Search for the cell housing the specified text and yield its [X, Y] center coordinate. 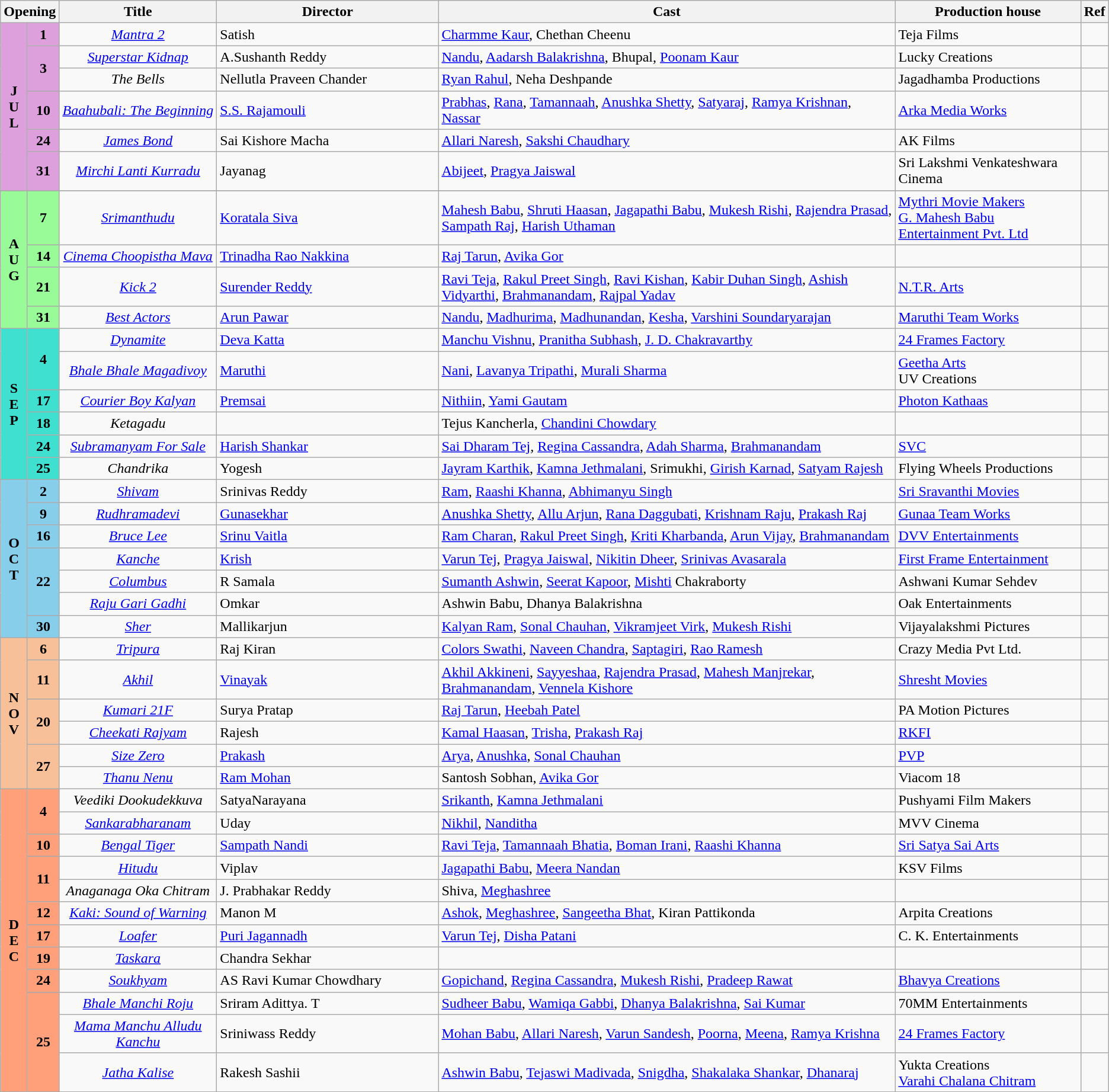
Ryan Rahul, Neha Deshpande [667, 79]
Surya Pratap [328, 710]
Sudheer Babu, Wamiqa Gabbi, Dhanya Balakrishna, Sai Kumar [667, 1003]
Chandra Sekhar [328, 958]
Trinadha Rao Nakkina [328, 256]
The Bells [138, 79]
Bengal Tiger [138, 846]
Courier Boy Kalyan [138, 401]
JUL [14, 107]
Srimanthudu [138, 217]
Sher [138, 626]
Ram, Raashi Khanna, Abhimanyu Singh [667, 491]
Shivam [138, 491]
A.Sushanth Reddy [328, 57]
Hitudu [138, 868]
Maruthi Team Works [988, 317]
Rakesh Sashii [328, 1072]
Raj Tarun, Heebah Patel [667, 710]
Taskara [138, 958]
Lucky Creations [988, 57]
Ashwin Babu, Dhanya Balakrishna [667, 604]
3 [43, 68]
Sai Kishore Macha [328, 140]
PA Motion Pictures [988, 710]
Mohan Babu, Allari Naresh, Varun Sandesh, Poorna, Meena, Ramya Krishna [667, 1033]
Viplav [328, 868]
Manchu Vishnu, Pranitha Subhash, J. D. Chakravarthy [667, 340]
Viacom 18 [988, 778]
Bhavya Creations [988, 981]
Flying Wheels Productions [988, 469]
Rudhramadevi [138, 514]
Koratala Siva [328, 217]
Anaganaga Oka Chitram [138, 891]
Nithiin, Yami Gautam [667, 401]
Ref [1095, 12]
Shresht Movies [988, 679]
Deva Katta [328, 340]
Sumanth Ashwin, Seerat Kapoor, Mishti Chakraborty [667, 581]
2 [43, 491]
Jayanag [328, 171]
N.T.R. Arts [988, 287]
Geetha ArtsUV Creations [988, 370]
Ashwani Kumar Sehdev [988, 581]
Jatha Kalise [138, 1072]
Vinayak [328, 679]
Loafer [138, 936]
Puri Jagannadh [328, 936]
Jayram Karthik, Kamna Jethmalani, Srimukhi, Girish Karnad, Satyam Rajesh [667, 469]
Ketagadu [138, 424]
MVV Cinema [988, 823]
Manon M [328, 913]
7 [43, 217]
Yukta Creations Varahi Chalana Chitram [988, 1072]
Arpita Creations [988, 913]
Premsai [328, 401]
Krish [328, 559]
Charmme Kaur, Chethan Cheenu [667, 34]
Raj Tarun, Avika Gor [667, 256]
Sampath Nandi [328, 846]
SVC [988, 446]
Sri Sravanthi Movies [988, 491]
70MM Entertainments [988, 1003]
Cheekati Rajyam [138, 732]
12 [43, 913]
1 [43, 34]
Harish Shankar [328, 446]
Omkar [328, 604]
Photon Kathaas [988, 401]
Vijayalakshmi Pictures [988, 626]
Pushyami Film Makers [988, 800]
Crazy Media Pvt Ltd. [988, 649]
DVV Entertainments [988, 536]
Mallikarjun [328, 626]
Maruthi [328, 370]
Surender Reddy [328, 287]
Uday [328, 823]
Teja Films [988, 34]
Columbus [138, 581]
Srikanth, Kamna Jethmalani [667, 800]
21 [43, 287]
Varun Tej, Disha Patani [667, 936]
Cast [667, 12]
Sriniwass Reddy [328, 1033]
Sri Satya Sai Arts [988, 846]
AK Films [988, 140]
KSV Films [988, 868]
Nani, Lavanya Tripathi, Murali Sharma [667, 370]
Veediki Dookudekkuva [138, 800]
Mantra 2 [138, 34]
Shiva, Meghashree [667, 891]
Sankarabharanam [138, 823]
Tripura [138, 649]
NOV [14, 713]
DEC [14, 941]
9 [43, 514]
Soukhyam [138, 981]
20 [43, 721]
OCT [14, 559]
Jagadhamba Productions [988, 79]
Rajesh [328, 732]
Sri Lakshmi Venkateshwara Cinema [988, 171]
Best Actors [138, 317]
Production house [988, 12]
Superstar Kidnap [138, 57]
16 [43, 536]
Title [138, 12]
Kanche [138, 559]
R Samala [328, 581]
Ravi Teja, Tamannaah Bhatia, Boman Irani, Raashi Khanna [667, 846]
Mirchi Lanti Kurradu [138, 171]
Nellutla Praveen Chander [328, 79]
27 [43, 767]
Ravi Teja, Rakul Preet Singh, Ravi Kishan, Kabir Duhan Singh, Ashish Vidyarthi, Brahmanandam, Rajpal Yadav [667, 287]
Ram Charan, Rakul Preet Singh, Kriti Kharbanda, Arun Vijay, Brahmanandam [667, 536]
30 [43, 626]
Kalyan Ram, Sonal Chauhan, Vikramjeet Virk, Mukesh Rishi [667, 626]
Bruce Lee [138, 536]
Raj Kiran [328, 649]
Tejus Kancherla, Chandini Chowdary [667, 424]
Varun Tej, Pragya Jaiswal, Nikitin Dheer, Srinivas Avasarala [667, 559]
RKFI [988, 732]
Arun Pawar [328, 317]
Santosh Sobhan, Avika Gor [667, 778]
SEP [14, 404]
Prakash [328, 755]
Srinu Vaitla [328, 536]
Gunaa Team Works [988, 514]
Kumari 21F [138, 710]
Anushka Shetty, Allu Arjun, Rana Daggubati, Krishnam Raju, Prakash Raj [667, 514]
Cinema Choopistha Mava [138, 256]
Allari Naresh, Sakshi Chaudhary [667, 140]
6 [43, 649]
Jagapathi Babu, Meera Nandan [667, 868]
Bhale Manchi Roju [138, 1003]
Nikhil, Nanditha [667, 823]
Mama Manchu Alludu Kanchu [138, 1033]
Satish [328, 34]
Ashwin Babu, Tejaswi Madivada, Snigdha, Shakalaka Shankar, Dhanaraj [667, 1072]
Mythri Movie MakersG. Mahesh Babu Entertainment Pvt. Ltd [988, 217]
14 [43, 256]
C. K. Entertainments [988, 936]
Bhale Bhale Magadivoy [138, 370]
Size Zero [138, 755]
J. Prabhakar Reddy [328, 891]
S.S. Rajamouli [328, 110]
Nandu, Madhurima, Madhunandan, Kesha, Varshini Soundaryarajan [667, 317]
Gunasekhar [328, 514]
Sriram Adittya. T [328, 1003]
Chandrika [138, 469]
18 [43, 424]
22 [43, 581]
Kaki: Sound of Warning [138, 913]
Sai Dharam Tej, Regina Cassandra, Adah Sharma, Brahmanandam [667, 446]
Srinivas Reddy [328, 491]
Arya, Anushka, Sonal Chauhan [667, 755]
Akhil [138, 679]
Nandu, Aadarsh Balakrishna, Bhupal, Poonam Kaur [667, 57]
SatyaNarayana [328, 800]
AUG [14, 260]
Oak Entertainments [988, 604]
Abijeet, Pragya Jaiswal [667, 171]
19 [43, 958]
Thanu Nenu [138, 778]
Mahesh Babu, Shruti Haasan, Jagapathi Babu, Mukesh Rishi, Rajendra Prasad, Sampath Raj, Harish Uthaman [667, 217]
PVP [988, 755]
Dynamite [138, 340]
Arka Media Works [988, 110]
AS Ravi Kumar Chowdhary [328, 981]
Kick 2 [138, 287]
Raju Gari Gadhi [138, 604]
Gopichand, Regina Cassandra, Mukesh Rishi, Pradeep Rawat [667, 981]
Kamal Haasan, Trisha, Prakash Raj [667, 732]
Ashok, Meghashree, Sangeetha Bhat, Kiran Pattikonda [667, 913]
First Frame Entertainment [988, 559]
Opening [30, 12]
Director [328, 12]
James Bond [138, 140]
Ram Mohan [328, 778]
Yogesh [328, 469]
Colors Swathi, Naveen Chandra, Saptagiri, Rao Ramesh [667, 649]
Baahubali: The Beginning [138, 110]
Subramanyam For Sale [138, 446]
Prabhas, Rana, Tamannaah, Anushka Shetty, Satyaraj, Ramya Krishnan, Nassar [667, 110]
Akhil Akkineni, Sayyeshaa, Rajendra Prasad, Mahesh Manjrekar, Brahmanandam, Vennela Kishore [667, 679]
